Pinpoint the cell where the given text exists, returning its [X, Y] midpoint coordinate. 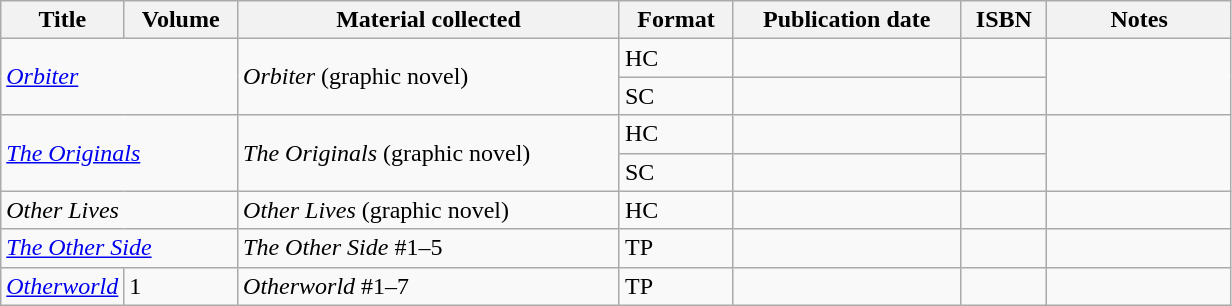
Orbiter (graphic novel) [429, 77]
Volume [181, 20]
Material collected [429, 20]
The Other Side #1–5 [429, 248]
Format [676, 20]
Notes [1140, 20]
Orbiter [120, 77]
The Originals (graphic novel) [429, 153]
Publication date [847, 20]
The Other Side [120, 248]
The Originals [120, 153]
Other Lives [120, 210]
ISBN [1004, 20]
Otherworld [62, 286]
Title [62, 20]
Otherworld #1–7 [429, 286]
1 [181, 286]
Other Lives (graphic novel) [429, 210]
